Search for the cell housing the specified text and yield its (X, Y) center coordinate. 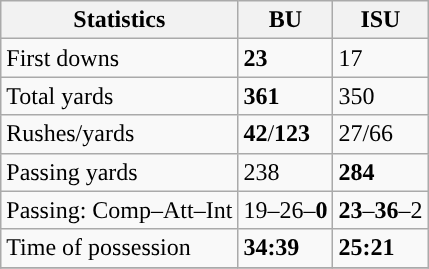
19–26–0 (286, 210)
Passing yards (120, 172)
Total yards (120, 96)
ISU (380, 20)
Statistics (120, 20)
BU (286, 20)
Passing: Comp–Att–Int (120, 210)
17 (380, 58)
284 (380, 172)
25:21 (380, 248)
238 (286, 172)
42/123 (286, 134)
27/66 (380, 134)
350 (380, 96)
23 (286, 58)
361 (286, 96)
23–36–2 (380, 210)
Time of possession (120, 248)
Rushes/yards (120, 134)
34:39 (286, 248)
First downs (120, 58)
